Pinpoint the cell where the given text exists, returning its [X, Y] midpoint coordinate. 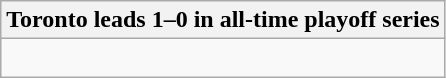
Toronto leads 1–0 in all-time playoff series [223, 20]
